Output the (x, y) coordinate of the center of the cell containing the given text.  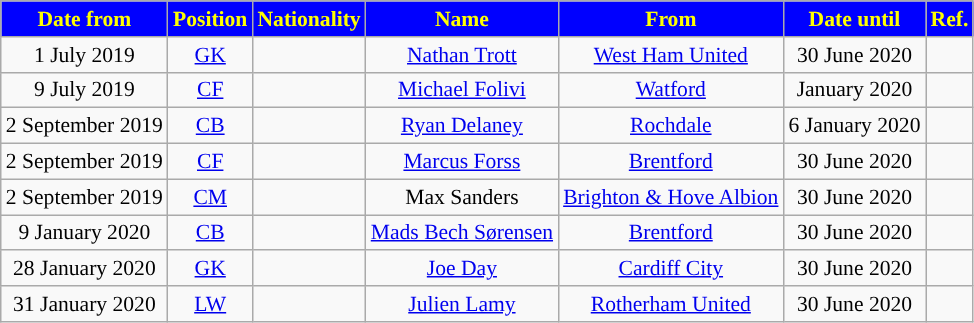
9 July 2019 (84, 90)
Cardiff City (670, 269)
Max Sanders (462, 197)
Watford (670, 90)
From (670, 19)
Nationality (308, 19)
West Ham United (670, 55)
Nathan Trott (462, 55)
Date until (854, 19)
31 January 2020 (84, 304)
Position (210, 19)
Marcus Forss (462, 162)
Brighton & Hove Albion (670, 197)
LW (210, 304)
Michael Folivi (462, 90)
Ref. (950, 19)
Rotherham United (670, 304)
Rochdale (670, 126)
Julien Lamy (462, 304)
Ryan Delaney (462, 126)
January 2020 (854, 90)
6 January 2020 (854, 126)
28 January 2020 (84, 269)
Date from (84, 19)
1 July 2019 (84, 55)
9 January 2020 (84, 233)
CM (210, 197)
Name (462, 19)
Joe Day (462, 269)
Mads Bech Sørensen (462, 233)
